Detect which cell encompasses the target text, then output its (X, Y) center coordinate. 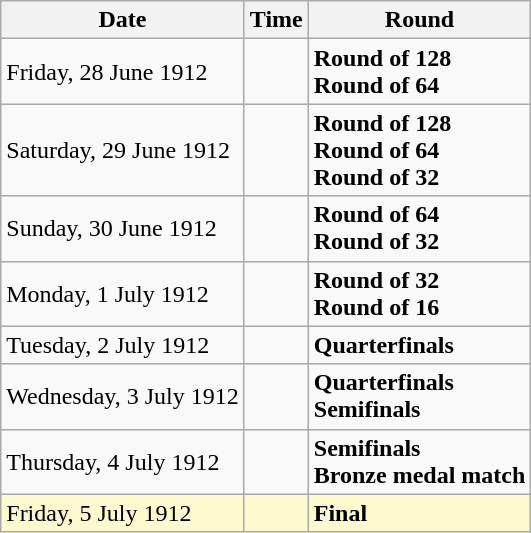
Round of 128Round of 64Round of 32 (420, 150)
QuarterfinalsSemifinals (420, 396)
Sunday, 30 June 1912 (123, 228)
Round of 64Round of 32 (420, 228)
Date (123, 20)
Thursday, 4 July 1912 (123, 462)
Saturday, 29 June 1912 (123, 150)
Tuesday, 2 July 1912 (123, 345)
Quarterfinals (420, 345)
Final (420, 513)
Round of 32Round of 16 (420, 294)
Round of 128Round of 64 (420, 72)
SemifinalsBronze medal match (420, 462)
Wednesday, 3 July 1912 (123, 396)
Round (420, 20)
Friday, 28 June 1912 (123, 72)
Time (276, 20)
Monday, 1 July 1912 (123, 294)
Friday, 5 July 1912 (123, 513)
